Find where the given text appears and provide that cell's center as [X, Y] coordinate. 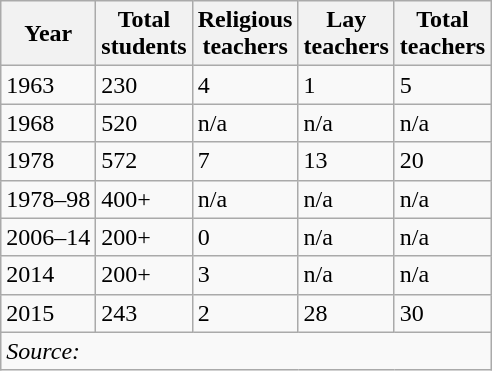
0 [245, 237]
Totalteachers [442, 34]
1978 [48, 161]
Religiousteachers [245, 34]
230 [144, 85]
4 [245, 85]
1963 [48, 85]
30 [442, 313]
572 [144, 161]
Totalstudents [144, 34]
20 [442, 161]
1978–98 [48, 199]
2014 [48, 275]
1 [346, 85]
Layteachers [346, 34]
2006–14 [48, 237]
2 [245, 313]
400+ [144, 199]
Year [48, 34]
7 [245, 161]
3 [245, 275]
2015 [48, 313]
Source: [246, 351]
13 [346, 161]
28 [346, 313]
520 [144, 123]
5 [442, 85]
243 [144, 313]
1968 [48, 123]
